Capture the cell that displays the provided text and extract its [x, y] central coordinate. 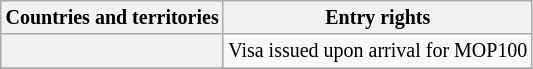
Entry rights [378, 18]
Countries and territories [112, 18]
Visa issued upon arrival for MOP100 [378, 52]
